Pinpoint the cell where the given text exists, returning its (X, Y) midpoint coordinate. 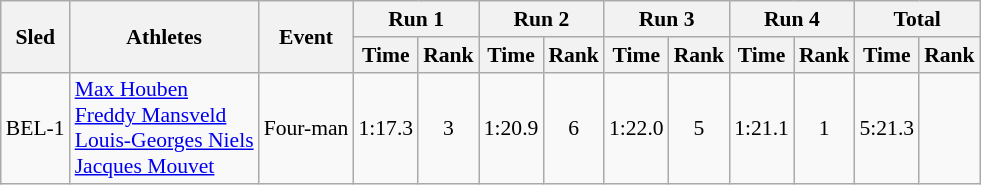
1:20.9 (512, 128)
Event (306, 36)
Sled (36, 36)
Run 3 (666, 19)
Total (916, 19)
Run 4 (792, 19)
1:17.3 (386, 128)
5 (700, 128)
6 (574, 128)
1:22.0 (636, 128)
Four-man (306, 128)
Athletes (164, 36)
Run 1 (416, 19)
1:21.1 (762, 128)
Max HoubenFreddy MansveldLouis-Georges NielsJacques Mouvet (164, 128)
1 (824, 128)
3 (448, 128)
5:21.3 (886, 128)
BEL-1 (36, 128)
Run 2 (542, 19)
